Output the [X, Y] coordinate of the center of the cell containing the given text.  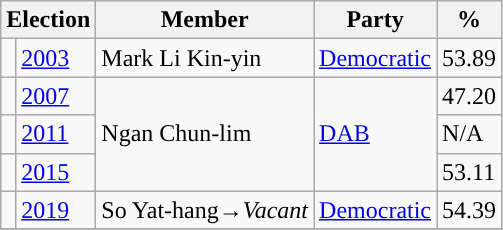
Member [205, 20]
2015 [56, 172]
53.11 [470, 172]
Mark Li Kin-yin [205, 58]
So Yat-hang→Vacant [205, 210]
Party [376, 20]
47.20 [470, 96]
Ngan Chun-lim [205, 134]
53.89 [470, 58]
2011 [56, 134]
N/A [470, 134]
% [470, 20]
54.39 [470, 210]
2003 [56, 58]
DAB [376, 134]
2019 [56, 210]
Election [48, 20]
2007 [56, 96]
